Capture the cell that displays the provided text and extract its [X, Y] central coordinate. 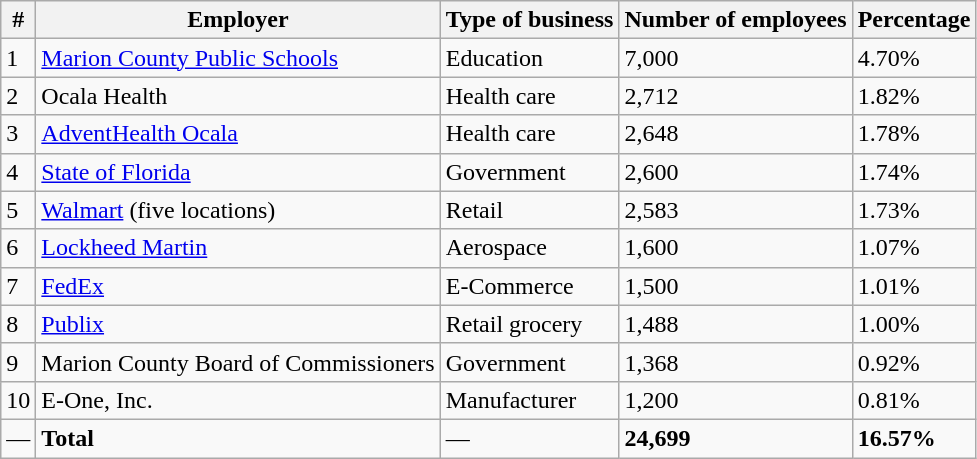
2 [18, 96]
3 [18, 134]
2,583 [736, 210]
Lockheed Martin [238, 248]
State of Florida [238, 172]
0.81% [914, 400]
10 [18, 400]
Employer [238, 20]
1.07% [914, 248]
1.74% [914, 172]
2,712 [736, 96]
Manufacturer [530, 400]
16.57% [914, 438]
24,699 [736, 438]
1 [18, 58]
E-One, Inc. [238, 400]
1.73% [914, 210]
1,500 [736, 286]
Number of employees [736, 20]
1,600 [736, 248]
E-Commerce [530, 286]
Retail grocery [530, 324]
0.92% [914, 362]
7 [18, 286]
5 [18, 210]
Retail [530, 210]
Aerospace [530, 248]
Total [238, 438]
# [18, 20]
Education [530, 58]
Walmart (five locations) [238, 210]
7,000 [736, 58]
1.00% [914, 324]
Type of business [530, 20]
1.82% [914, 96]
1,368 [736, 362]
AdventHealth Ocala [238, 134]
9 [18, 362]
6 [18, 248]
1.78% [914, 134]
1,200 [736, 400]
Marion County Public Schools [238, 58]
2,600 [736, 172]
Publix [238, 324]
Marion County Board of Commissioners [238, 362]
Percentage [914, 20]
Ocala Health [238, 96]
1.01% [914, 286]
4 [18, 172]
2,648 [736, 134]
FedEx [238, 286]
4.70% [914, 58]
1,488 [736, 324]
8 [18, 324]
